Search for the cell housing the specified text and yield its (x, y) center coordinate. 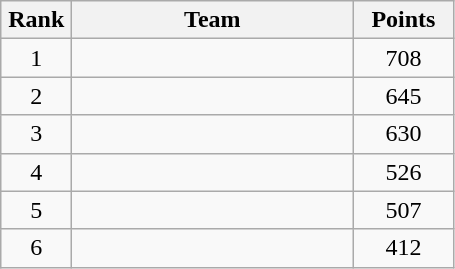
526 (404, 172)
Team (212, 20)
630 (404, 134)
1 (36, 58)
645 (404, 96)
5 (36, 210)
708 (404, 58)
3 (36, 134)
2 (36, 96)
507 (404, 210)
412 (404, 248)
Rank (36, 20)
4 (36, 172)
Points (404, 20)
6 (36, 248)
